Scan for the cell matching the given text and deliver its [X, Y] coordinate at center. 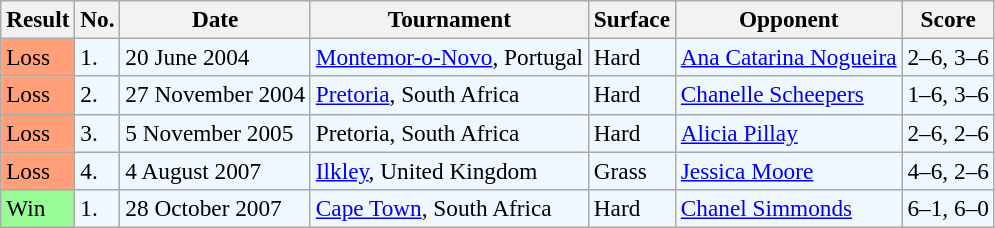
2. [98, 95]
Chanelle Scheepers [788, 95]
Ana Catarina Nogueira [788, 57]
1–6, 3–6 [948, 95]
Jessica Moore [788, 170]
Surface [632, 19]
Grass [632, 170]
Chanel Simmonds [788, 208]
4–6, 2–6 [948, 170]
Alicia Pillay [788, 133]
Result [38, 19]
Score [948, 19]
20 June 2004 [215, 57]
Opponent [788, 19]
27 November 2004 [215, 95]
6–1, 6–0 [948, 208]
Ilkley, United Kingdom [449, 170]
2–6, 2–6 [948, 133]
No. [98, 19]
5 November 2005 [215, 133]
Cape Town, South Africa [449, 208]
2–6, 3–6 [948, 57]
Montemor-o-Novo, Portugal [449, 57]
28 October 2007 [215, 208]
4. [98, 170]
Tournament [449, 19]
4 August 2007 [215, 170]
3. [98, 133]
Date [215, 19]
Win [38, 208]
